Locate the cell with the specified text and output its [X, Y] center coordinate. 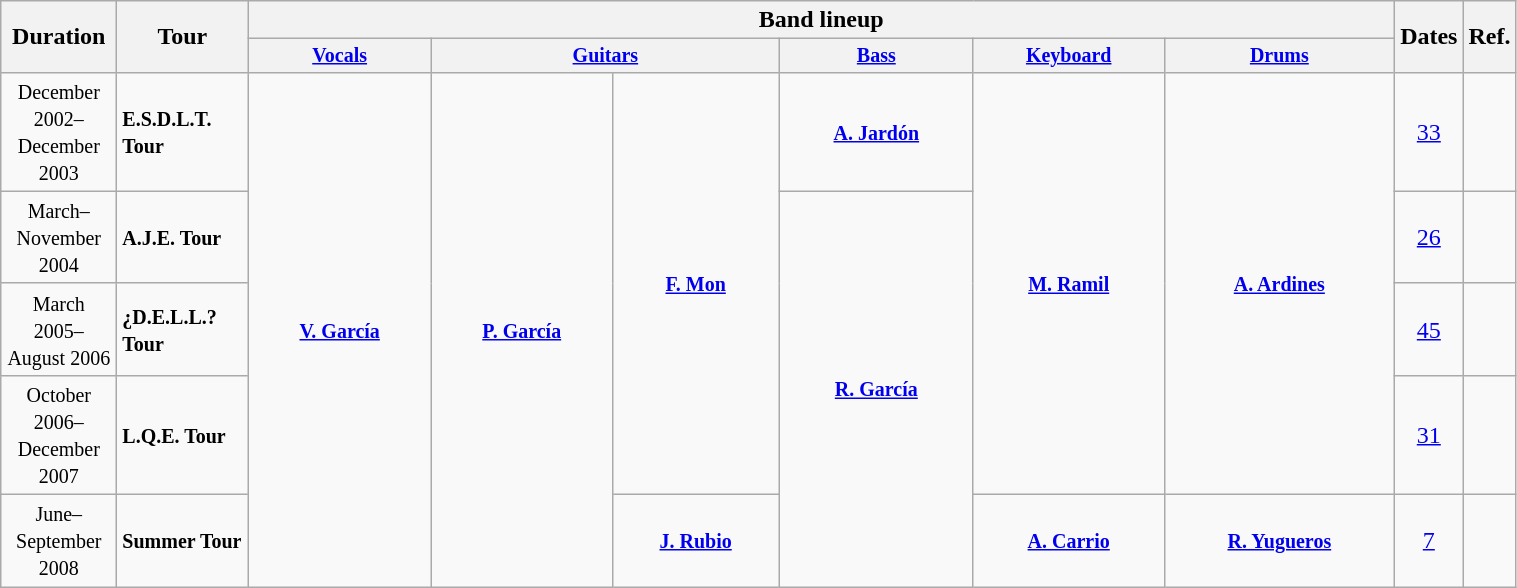
V. García [340, 329]
Bass [876, 56]
Keyboard [1068, 56]
December 2002–December 2003 [59, 132]
Vocals [340, 56]
45 [1429, 329]
June–September 2008 [59, 541]
Summer Tour [182, 541]
E.S.D.L.T. Tour [182, 132]
Band lineup [822, 20]
Tour [182, 37]
L.Q.E. Tour [182, 434]
A. Carrio [1068, 541]
Guitars [605, 56]
March–November 2004 [59, 237]
31 [1429, 434]
Duration [59, 37]
J. Rubio [696, 541]
March 2005–August 2006 [59, 329]
F. Mon [696, 283]
P. García [522, 329]
33 [1429, 132]
A.J.E. Tour [182, 237]
A. Ardines [1280, 283]
R. García [876, 388]
7 [1429, 541]
A. Jardón [876, 132]
Ref. [1490, 37]
Dates [1429, 37]
October 2006–December 2007 [59, 434]
26 [1429, 237]
¿D.E.L.L.? Tour [182, 329]
M. Ramil [1068, 283]
R. Yugueros [1280, 541]
Drums [1280, 56]
